Return [x, y] of the center of cell containing provided text 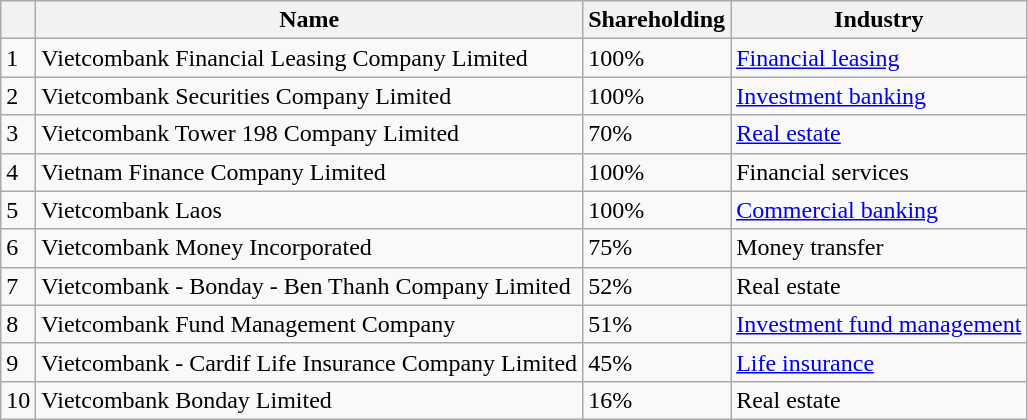
Investment banking [879, 96]
Name [310, 20]
51% [657, 324]
70% [657, 134]
52% [657, 286]
2 [18, 96]
Vietnam Finance Company Limited [310, 172]
6 [18, 248]
Industry [879, 20]
16% [657, 400]
8 [18, 324]
Vietcombank - Cardif Life Insurance Company Limited [310, 362]
Investment fund management [879, 324]
Vietcombank Financial Leasing Company Limited [310, 58]
Vietcombank - Bonday - Ben Thanh Company Limited [310, 286]
7 [18, 286]
Vietcombank Fund Management Company [310, 324]
9 [18, 362]
1 [18, 58]
3 [18, 134]
Money transfer [879, 248]
Commercial banking [879, 210]
10 [18, 400]
75% [657, 248]
Vietcombank Tower 198 Company Limited [310, 134]
Vietcombank Laos [310, 210]
5 [18, 210]
4 [18, 172]
Vietcombank Money Incorporated [310, 248]
Vietcombank Securities Company Limited [310, 96]
Financial leasing [879, 58]
Financial services [879, 172]
Life insurance [879, 362]
Vietcombank Bonday Limited [310, 400]
45% [657, 362]
Shareholding [657, 20]
